Return the (X, Y) coordinate for the center point of the cell that contains the specified text.  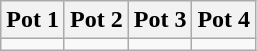
Pot 4 (224, 20)
Pot 2 (96, 20)
Pot 3 (160, 20)
Pot 1 (33, 20)
